Return (X, Y) of the center of cell containing provided text 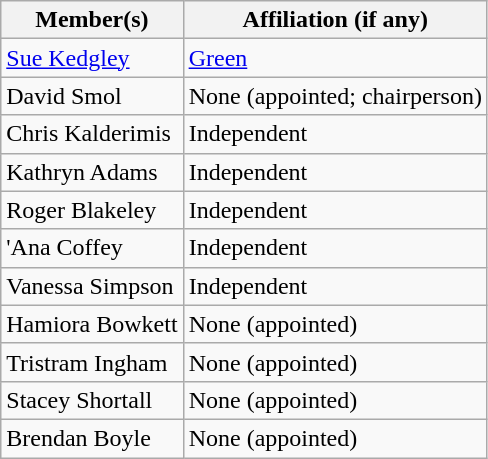
Brendan Boyle (92, 438)
Stacey Shortall (92, 400)
Vanessa Simpson (92, 286)
Green (335, 58)
David Smol (92, 96)
None (appointed; chairperson) (335, 96)
Tristram Ingham (92, 362)
'Ana Coffey (92, 248)
Roger Blakeley (92, 210)
Hamiora Bowkett (92, 324)
Chris Kalderimis (92, 134)
Sue Kedgley (92, 58)
Kathryn Adams (92, 172)
Affiliation (if any) (335, 20)
Member(s) (92, 20)
